Pinpoint the cell where the given text exists, returning its (x, y) midpoint coordinate. 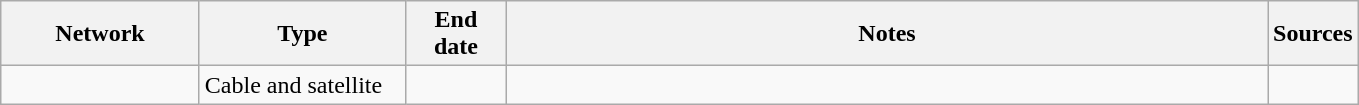
Notes (886, 34)
Network (100, 34)
Sources (1314, 34)
Type (302, 34)
End date (456, 34)
Cable and satellite (302, 85)
